Identify which cell holds the provided text, then report its (X, Y) central coordinate. 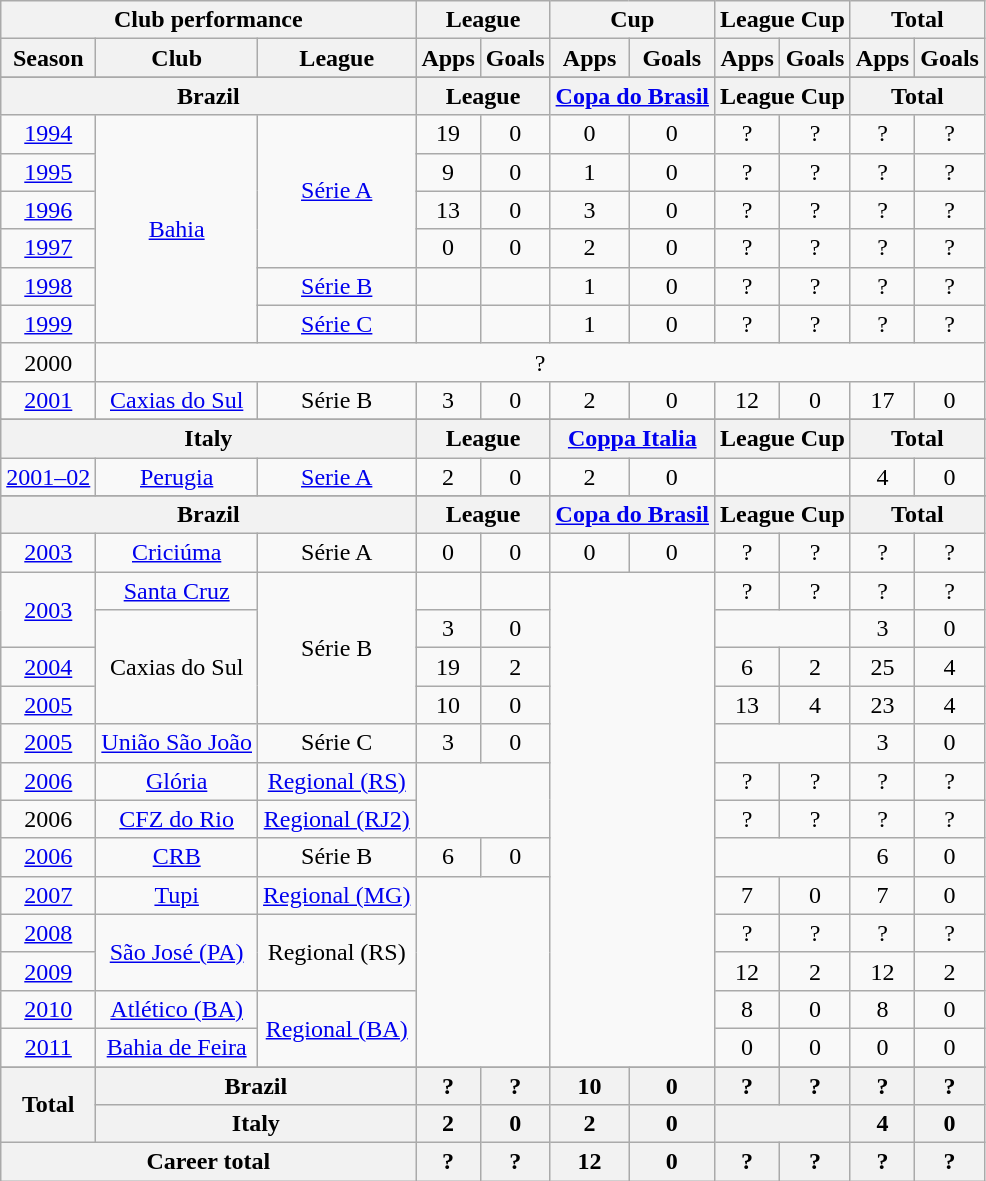
Atlético (BA) (177, 1009)
2000 (48, 362)
Season (48, 58)
1994 (48, 134)
Santa Cruz (177, 591)
Bahia (177, 229)
Serie A (337, 477)
2008 (48, 933)
Glória (177, 781)
1996 (48, 210)
1998 (48, 286)
Club (177, 58)
23 (882, 705)
1995 (48, 172)
Criciúma (177, 553)
1997 (48, 248)
2001 (48, 400)
Club performance (208, 20)
Coppa Italia (632, 438)
Career total (208, 1162)
Regional (MG) (337, 895)
Regional (RJ2) (337, 819)
CRB (177, 857)
Tupi (177, 895)
Perugia (177, 477)
2004 (48, 667)
Regional (BA) (337, 1028)
2001–02 (48, 477)
2010 (48, 1009)
São José (PA) (177, 952)
17 (882, 400)
CFZ do Rio (177, 819)
2009 (48, 971)
Bahia de Feira (177, 1047)
9 (448, 172)
Cup (632, 20)
2007 (48, 895)
2011 (48, 1047)
União São João (177, 743)
25 (882, 667)
1999 (48, 324)
